Scan for the cell matching the given text and deliver its [x, y] coordinate at center. 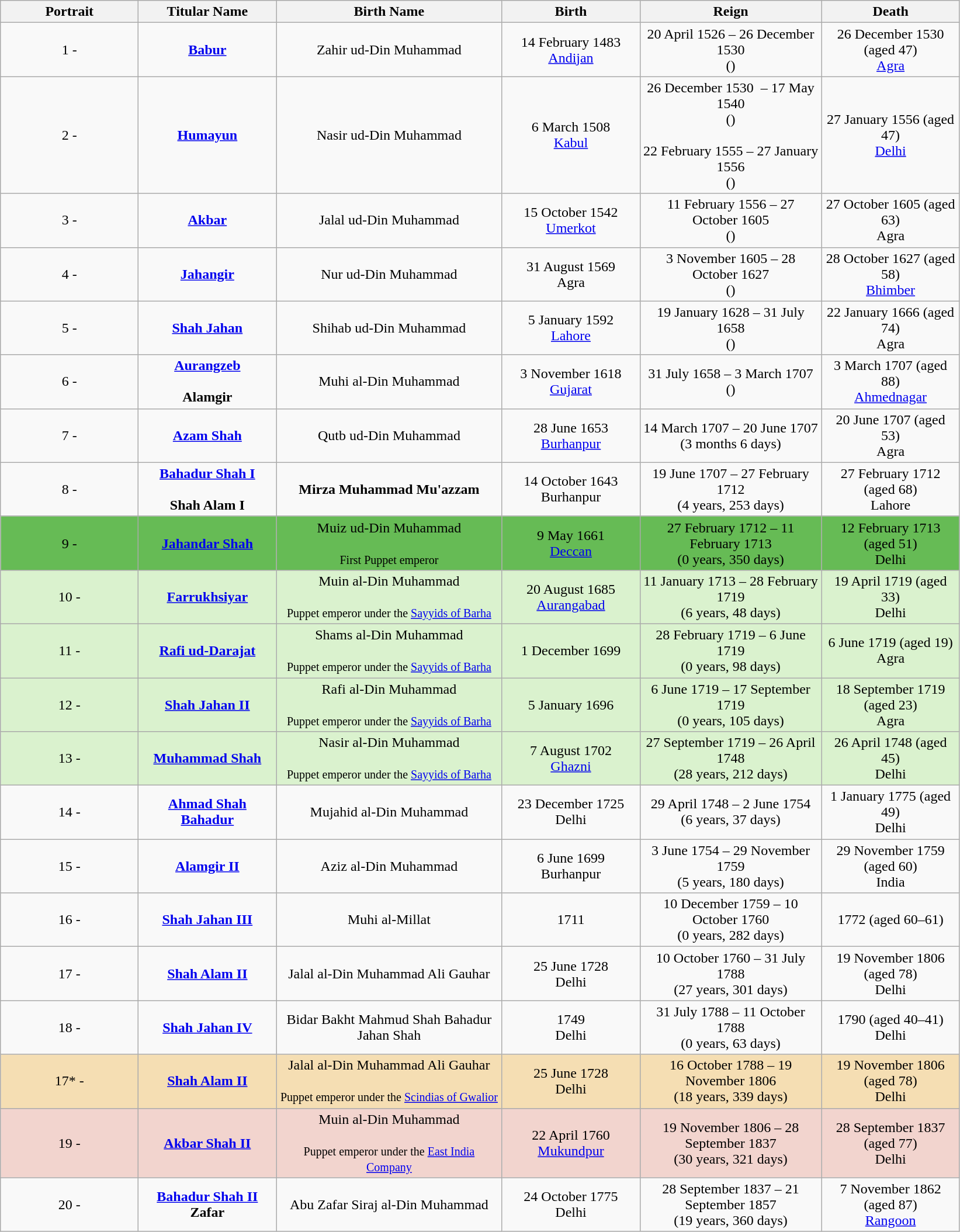
6 March 1508Kabul [571, 135]
13 - [70, 759]
22 January 1666 (aged 74)Agra [890, 328]
Titular Name [207, 12]
Bahadur Shah IShah Alam I [207, 489]
3 November 1605 – 28 October 1627() [730, 274]
Bidar Bakht Mahmud Shah Bahadur Jahan Shah [389, 1027]
Muhammad Shah [207, 759]
4 - [70, 274]
1 January 1775 (aged 49) Delhi [890, 812]
14 - [70, 812]
Bahadur Shah II Zafar [207, 1205]
Babur [207, 50]
24 October 1775Delhi [571, 1205]
Shams al-Din MuhammadPuppet emperor under the Sayyids of Barha [389, 650]
Muhi al-Din Muhammad [389, 382]
Mirza Muhammad Mu'azzam [389, 489]
Mujahid al-Din Muhammad [389, 812]
17 - [70, 974]
27 January 1556 (aged 47)Delhi [890, 135]
23 December 1725Delhi [571, 812]
19 June 1707 – 27 February 1712(4 years, 253 days) [730, 489]
Alamgir II [207, 866]
Birth Name [389, 12]
Akbar [207, 220]
20 June 1707 (aged 53)Agra [890, 435]
Abu Zafar Siraj al-Din Muhammad [389, 1205]
Reign [730, 12]
Azam Shah [207, 435]
Muin al-Din Muhammad Puppet emperor under the East India Company [389, 1143]
19 January 1628 – 31 July 1658() [730, 328]
12 February 1713 (aged 51)Delhi [890, 543]
Nur ud-Din Muhammad [389, 274]
22 April 1760Mukundpur [571, 1143]
Muhi al-Millat [389, 920]
3 March 1707 (aged 88)Ahmednagar [890, 382]
5 January 1592Lahore [571, 328]
9 - [70, 543]
19 April 1719 (aged 33)Delhi [890, 597]
26 December 1530 – 17 May 1540()22 February 1555 – 27 January 1556() [730, 135]
2 - [70, 135]
17* - [70, 1081]
3 June 1754 – 29 November 1759(5 years, 180 days) [730, 866]
1711 [571, 920]
19 November 1806 – 28 September 1837(30 years, 321 days) [730, 1143]
15 October 1542Umerkot [571, 220]
Shah Jahan IV [207, 1027]
28 February 1719 – 6 June 1719(0 years, 98 days) [730, 650]
28 September 1837 (aged 77)Delhi [890, 1143]
28 September 1837 – 21 September 1857(19 years, 360 days) [730, 1205]
20 April 1526 – 26 December 1530() [730, 50]
Birth [571, 12]
3 - [70, 220]
6 - [70, 382]
Muiz ud-Din Muhammad First Puppet emperor [389, 543]
Rafi ud-Darajat [207, 650]
20 - [70, 1205]
27 September 1719 – 26 April 1748(28 years, 212 days) [730, 759]
Death [890, 12]
14 March 1707 – 20 June 1707(3 months 6 days) [730, 435]
16 October 1788 – 19 November 1806(18 years, 339 days) [730, 1081]
5 - [70, 328]
Rafi al-Din MuhammadPuppet emperor under the Sayyids of Barha [389, 705]
7 - [70, 435]
15 - [70, 866]
11 February 1556 – 27 October 1605() [730, 220]
1772 (aged 60–61) [890, 920]
6 June 1719 (aged 19)Agra [890, 650]
1790 (aged 40–41)Delhi [890, 1027]
31 August 1569Agra [571, 274]
Portrait [70, 12]
Muin al-Din Muhammad Puppet emperor under the Sayyids of Barha [389, 597]
Shah Jahan [207, 328]
Jalal ud-Din Muhammad [389, 220]
31 July 1788 – 11 October 1788(0 years, 63 days) [730, 1027]
1 December 1699 [571, 650]
Nasir ud-Din Muhammad [389, 135]
10 October 1760 – 31 July 1788(27 years, 301 days) [730, 974]
6 June 1719 – 17 September 1719(0 years, 105 days) [730, 705]
Jalal al-Din Muhammad Ali Gauhar [389, 974]
14 February 1483Andijan [571, 50]
Shihab ud-Din Muhammad [389, 328]
Shah Jahan III [207, 920]
Jalal al-Din Muhammad Ali Gauhar Puppet emperor under the Scindias of Gwalior [389, 1081]
16 - [70, 920]
19 - [70, 1143]
29 November 1759 (aged 60)India [890, 866]
Jahandar Shah [207, 543]
28 June 1653Burhanpur [571, 435]
11 January 1713 – 28 February 1719(6 years, 48 days) [730, 597]
Jahangir [207, 274]
Nasir al-Din Muhammad Puppet emperor under the Sayyids of Barha [389, 759]
7 November 1862 (aged 87)Rangoon [890, 1205]
7 August 1702Ghazni [571, 759]
29 April 1748 – 2 June 1754(6 years, 37 days) [730, 812]
11 - [70, 650]
12 - [70, 705]
Humayun [207, 135]
10 - [70, 597]
Akbar Shah II [207, 1143]
28 October 1627 (aged 58)Bhimber [890, 274]
31 July 1658 – 3 March 1707() [730, 382]
27 October 1605 (aged 63)Agra [890, 220]
Farrukhsiyar [207, 597]
26 December 1530 (aged 47)Agra [890, 50]
18 September 1719 (aged 23)Agra [890, 705]
20 August 1685Aurangabad [571, 597]
Shah Jahan II [207, 705]
Aurangzeb Alamgir [207, 382]
Qutb ud-Din Muhammad [389, 435]
27 February 1712 – 11 February 1713(0 years, 350 days) [730, 543]
Zahir ud-Din Muhammad [389, 50]
5 January 1696 [571, 705]
26 April 1748 (aged 45)Delhi [890, 759]
10 December 1759 – 10 October 1760(0 years, 282 days) [730, 920]
18 - [70, 1027]
1749Delhi [571, 1027]
Ahmad Shah Bahadur [207, 812]
27 February 1712 (aged 68)Lahore [890, 489]
3 November 1618Gujarat [571, 382]
Aziz al-Din Muhammad [389, 866]
9 May 1661Deccan [571, 543]
14 October 1643Burhanpur [571, 489]
6 June 1699Burhanpur [571, 866]
8 - [70, 489]
1 - [70, 50]
